For the text-containing cell, return its midpoint in (x, y) coordinate format. 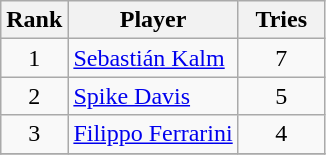
2 (34, 96)
5 (281, 96)
1 (34, 58)
Sebastián Kalm (153, 58)
Spike Davis (153, 96)
Player (153, 20)
4 (281, 134)
Rank (34, 20)
7 (281, 58)
3 (34, 134)
Filippo Ferrarini (153, 134)
Tries (281, 20)
